Locate the cell with the specified text and output its [X, Y] center coordinate. 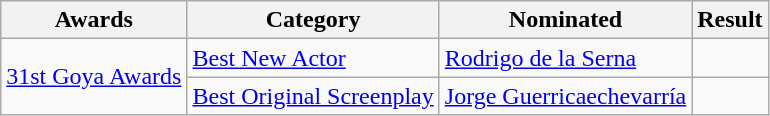
Best New Actor [313, 58]
Jorge Guerricaechevarría [565, 96]
Awards [94, 20]
Best Original Screenplay [313, 96]
Nominated [565, 20]
Rodrigo de la Serna [565, 58]
Result [730, 20]
31st Goya Awards [94, 77]
Category [313, 20]
